Determine the [x, y] coordinate at the center of the cell enclosing the given text.  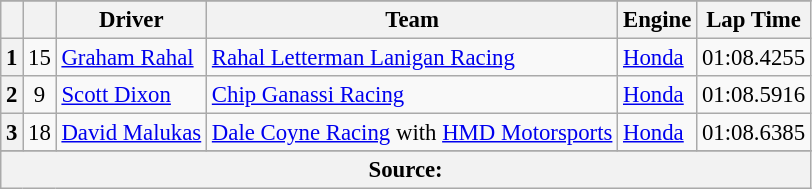
Chip Ganassi Racing [412, 95]
3 [12, 133]
Graham Rahal [131, 58]
01:08.6385 [754, 133]
Engine [658, 20]
15 [40, 58]
Team [412, 20]
Scott Dixon [131, 95]
Driver [131, 20]
Rahal Letterman Lanigan Racing [412, 58]
18 [40, 133]
Source: [406, 170]
Dale Coyne Racing with HMD Motorsports [412, 133]
9 [40, 95]
1 [12, 58]
Lap Time [754, 20]
2 [12, 95]
01:08.5916 [754, 95]
David Malukas [131, 133]
01:08.4255 [754, 58]
